Determine the [x, y] coordinate at the center of the cell enclosing the given text.  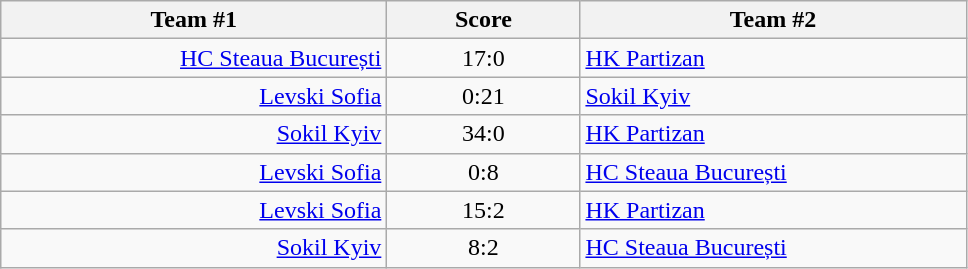
17:0 [484, 58]
0:8 [484, 172]
Team #2 [773, 20]
8:2 [484, 248]
Team #1 [194, 20]
Score [484, 20]
34:0 [484, 134]
0:21 [484, 96]
15:2 [484, 210]
